Detect which cell encompasses the target text, then output its [x, y] center coordinate. 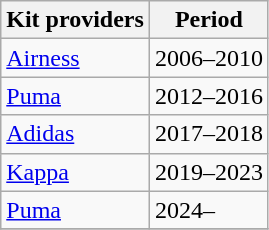
Kappa [76, 172]
2019–2023 [208, 172]
2006–2010 [208, 58]
2024– [208, 210]
Adidas [76, 134]
2012–2016 [208, 96]
Airness [76, 58]
Kit providers [76, 20]
2017–2018 [208, 134]
Period [208, 20]
